Extract the [x, y] coordinate from the center of the cell holding the provided text.  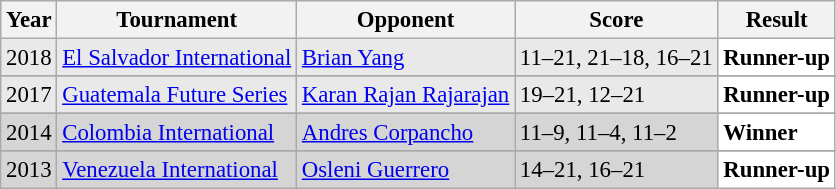
2018 [29, 58]
19–21, 12–21 [616, 95]
Winner [776, 133]
Year [29, 20]
Venezuela International [177, 170]
2017 [29, 95]
Karan Rajan Rajarajan [406, 95]
Result [776, 20]
Brian Yang [406, 58]
Guatemala Future Series [177, 95]
Andres Corpancho [406, 133]
2014 [29, 133]
14–21, 16–21 [616, 170]
Tournament [177, 20]
Colombia International [177, 133]
11–9, 11–4, 11–2 [616, 133]
Opponent [406, 20]
El Salvador International [177, 58]
Score [616, 20]
11–21, 21–18, 16–21 [616, 58]
2013 [29, 170]
Osleni Guerrero [406, 170]
